Determine the (x, y) coordinate at the center of the cell enclosing the given text.  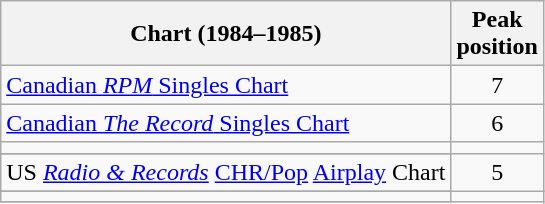
5 (497, 172)
Canadian The Record Singles Chart (226, 123)
Canadian RPM Singles Chart (226, 85)
US Radio & Records CHR/Pop Airplay Chart (226, 172)
Chart (1984–1985) (226, 34)
6 (497, 123)
Peakposition (497, 34)
7 (497, 85)
